Return [x, y] of the center of cell containing provided text 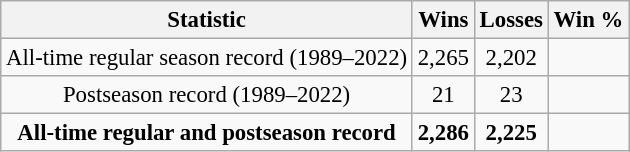
Postseason record (1989–2022) [207, 95]
Wins [443, 20]
Losses [511, 20]
2,202 [511, 58]
2,225 [511, 133]
2,265 [443, 58]
Statistic [207, 20]
All-time regular season record (1989–2022) [207, 58]
All-time regular and postseason record [207, 133]
Win % [588, 20]
23 [511, 95]
21 [443, 95]
2,286 [443, 133]
